Locate the cell with the specified text and output its [x, y] center coordinate. 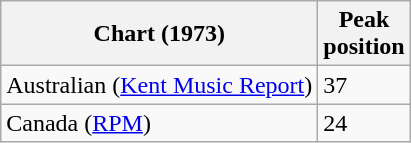
24 [364, 123]
37 [364, 85]
Canada (RPM) [160, 123]
Australian (Kent Music Report) [160, 85]
Peakposition [364, 34]
Chart (1973) [160, 34]
